Output the [X, Y] coordinate of the center of the cell containing the given text.  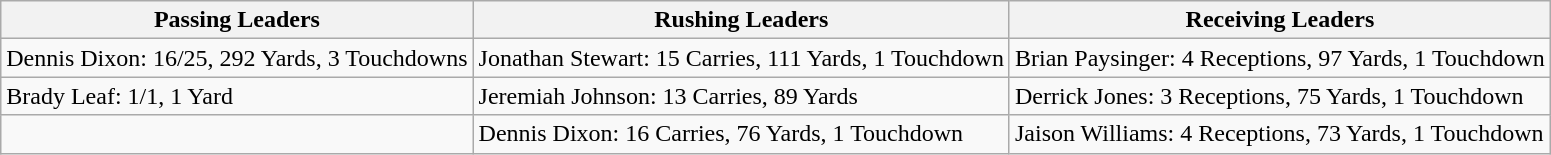
Jeremiah Johnson: 13 Carries, 89 Yards [741, 96]
Derrick Jones: 3 Receptions, 75 Yards, 1 Touchdown [1280, 96]
Jonathan Stewart: 15 Carries, 111 Yards, 1 Touchdown [741, 58]
Passing Leaders [237, 20]
Brian Paysinger: 4 Receptions, 97 Yards, 1 Touchdown [1280, 58]
Brady Leaf: 1/1, 1 Yard [237, 96]
Jaison Williams: 4 Receptions, 73 Yards, 1 Touchdown [1280, 134]
Rushing Leaders [741, 20]
Dennis Dixon: 16/25, 292 Yards, 3 Touchdowns [237, 58]
Dennis Dixon: 16 Carries, 76 Yards, 1 Touchdown [741, 134]
Receiving Leaders [1280, 20]
